From the cell containing the given text, extract its center point as [X, Y] coordinate. 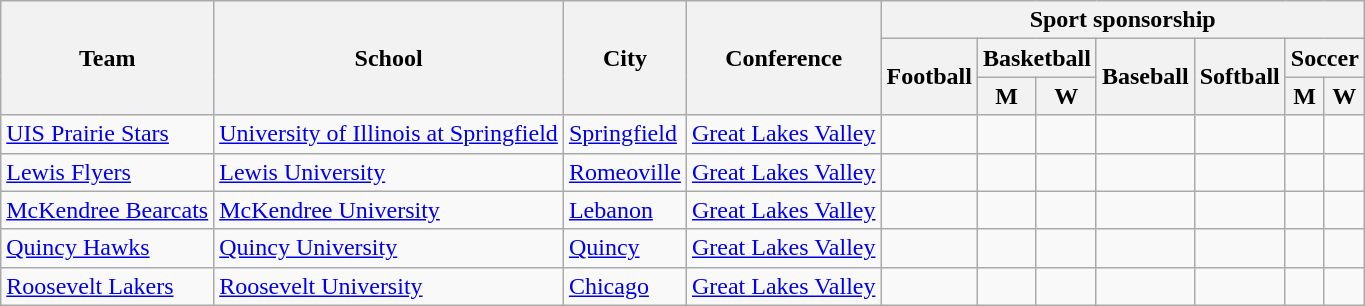
University of Illinois at Springfield [389, 134]
Chicago [624, 286]
Softball [1240, 77]
McKendree University [389, 210]
Quincy Hawks [108, 248]
Lebanon [624, 210]
Team [108, 58]
Baseball [1145, 77]
Roosevelt Lakers [108, 286]
Basketball [1036, 58]
Quincy [624, 248]
Quincy University [389, 248]
Lewis Flyers [108, 172]
Soccer [1324, 58]
Lewis University [389, 172]
McKendree Bearcats [108, 210]
City [624, 58]
Roosevelt University [389, 286]
Conference [784, 58]
Springfield [624, 134]
School [389, 58]
Romeoville [624, 172]
Football [929, 77]
Sport sponsorship [1122, 20]
UIS Prairie Stars [108, 134]
